Return the [x, y] coordinate for the center point of the cell that contains the specified text.  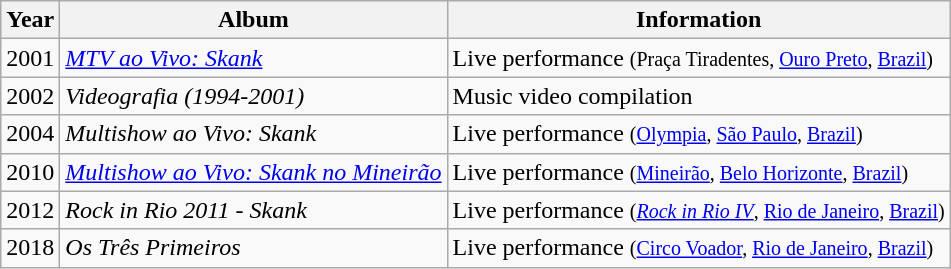
2010 [30, 172]
2012 [30, 210]
Live performance (Olympia, São Paulo, Brazil) [698, 134]
2004 [30, 134]
2018 [30, 248]
Os Três Primeiros [254, 248]
Multishow ao Vivo: Skank no Mineirão [254, 172]
Live performance (Mineirão, Belo Horizonte, Brazil) [698, 172]
Videografia (1994-2001) [254, 96]
Live performance (Praça Tiradentes, Ouro Preto, Brazil) [698, 58]
Information [698, 20]
Music video compilation [698, 96]
2002 [30, 96]
Multishow ao Vivo: Skank [254, 134]
2001 [30, 58]
Live performance (Rock in Rio IV, Rio de Janeiro, Brazil) [698, 210]
Year [30, 20]
Rock in Rio 2011 - Skank [254, 210]
Album [254, 20]
Live performance (Circo Voador, Rio de Janeiro, Brazil) [698, 248]
MTV ao Vivo: Skank [254, 58]
